Extract the (X, Y) coordinate from the center of the cell holding the provided text.  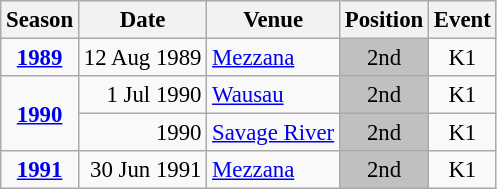
Venue (274, 20)
Position (384, 20)
Event (463, 20)
Season (40, 20)
1989 (40, 58)
Wausau (274, 95)
Date (142, 20)
12 Aug 1989 (142, 58)
1 Jul 1990 (142, 95)
1991 (40, 170)
30 Jun 1991 (142, 170)
Savage River (274, 133)
